Output the [x, y] coordinate of the center of the cell containing the given text.  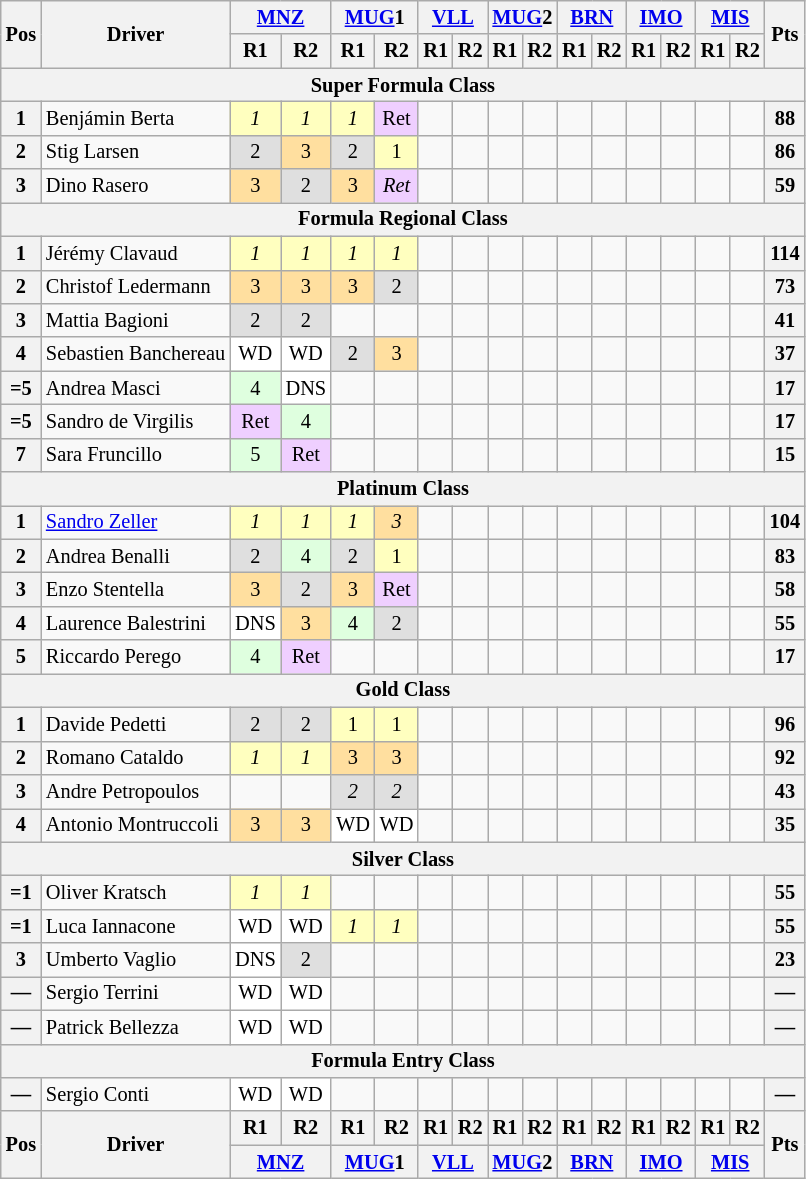
Andre Petropoulos [136, 791]
Oliver Kratsch [136, 892]
Platinum Class [403, 489]
Patrick Bellezza [136, 1027]
Sandro Zeller [136, 522]
88 [785, 118]
86 [785, 152]
Dino Rasero [136, 186]
59 [785, 186]
Davide Pedetti [136, 724]
43 [785, 791]
Gold Class [403, 690]
Formula Regional Class [403, 219]
Sergio Conti [136, 1094]
58 [785, 589]
23 [785, 960]
Antonio Montruccoli [136, 825]
15 [785, 455]
Riccardo Perego [136, 657]
73 [785, 287]
37 [785, 354]
Formula Entry Class [403, 1061]
83 [785, 556]
35 [785, 825]
Mattia Bagioni [136, 320]
Romano Cataldo [136, 758]
Sebastien Banchereau [136, 354]
Super Formula Class [403, 85]
7 [21, 455]
Sandro de Virgilis [136, 421]
114 [785, 253]
92 [785, 758]
Andrea Masci [136, 388]
96 [785, 724]
Christof Ledermann [136, 287]
Sergio Terrini [136, 993]
Jérémy Clavaud [136, 253]
41 [785, 320]
Andrea Benalli [136, 556]
Laurence Balestrini [136, 623]
Sara Fruncillo [136, 455]
104 [785, 522]
Enzo Stentella [136, 589]
Umberto Vaglio [136, 960]
Silver Class [403, 859]
Benjámin Berta [136, 118]
Stig Larsen [136, 152]
Luca Iannacone [136, 926]
